Provide the (X, Y) coordinate of the cell's center where the given text is located.  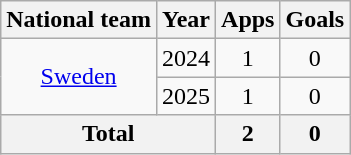
Total (108, 134)
Goals (315, 20)
2025 (186, 96)
National team (79, 20)
2024 (186, 58)
Sweden (79, 77)
Apps (248, 20)
Year (186, 20)
2 (248, 134)
